Extract the [X, Y] coordinate from the center of the cell holding the provided text.  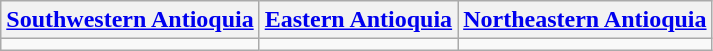
Northeastern Antioquia [585, 20]
Southwestern Antioquia [130, 20]
Eastern Antioquia [358, 20]
